Extract the [x, y] coordinate from the center of the cell holding the provided text.  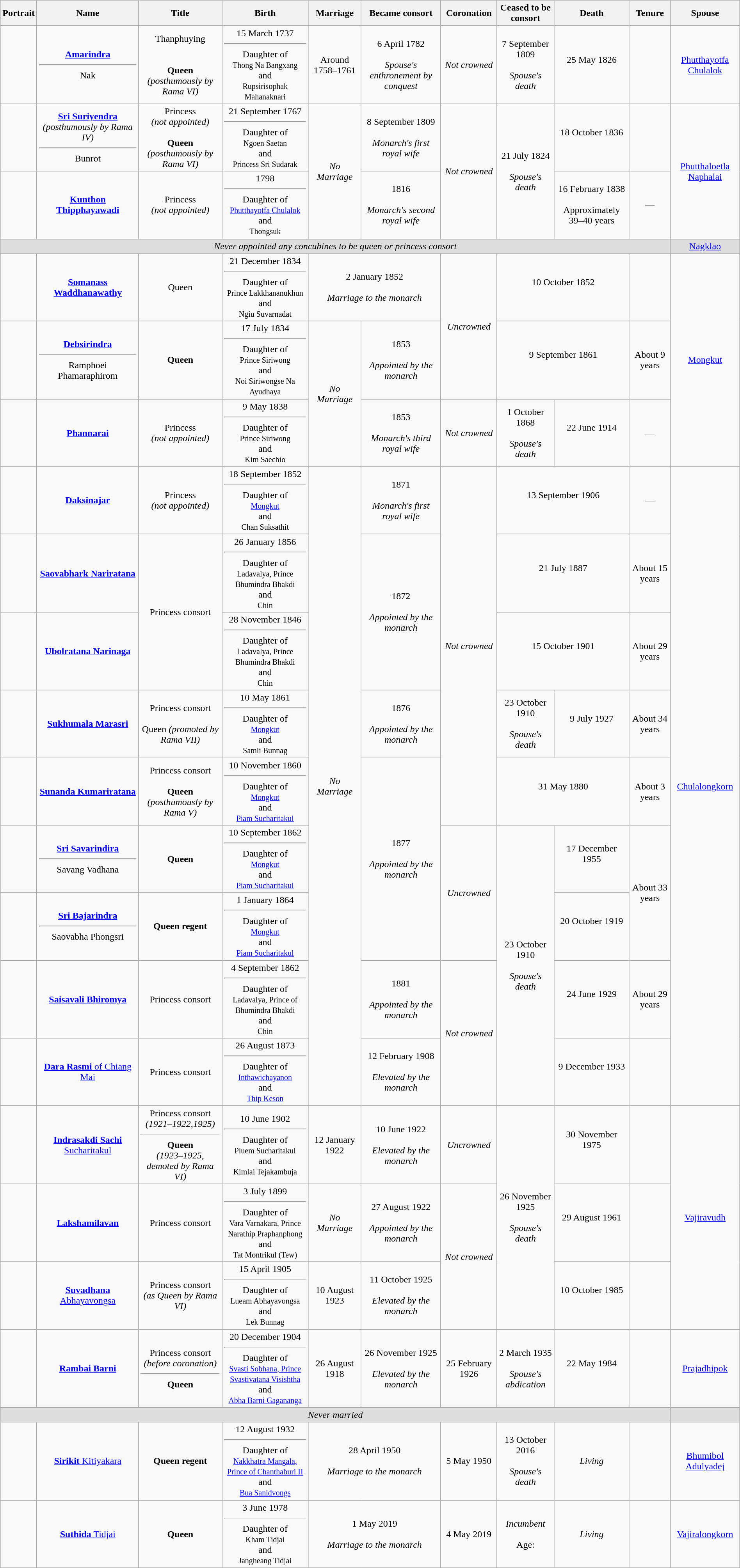
9 September 1861 [563, 360]
Princess consort (as Queen by Rama VI) [180, 1296]
Phutthaloetla Naphalai [705, 171]
6 April 1782 Spouse's enthronement by conquest [401, 65]
9 May 1838Daughter of Prince Siriwong and Kim Saechio [265, 433]
Sri Suriyendra (posthumously by Rama IV)Bunrot [87, 137]
22 June 1914 [592, 433]
26 November 1925 Spouse's death [525, 1218]
Title [180, 13]
10 June 1922 Elevated by the monarch [401, 1145]
28 April 1950 Marriage to the monarch [375, 1461]
15 October 1901 [563, 651]
13 October 2016 Spouse's death [525, 1461]
Sri BajarindraSaovabha Phongsri [87, 927]
21 December 1834Daughter of Prince Lakkhananukhun and Ngiu Suvarnadat [265, 287]
31 May 1880 [563, 791]
28 November 1846Daughter of Ladavalya, Prince Bhumindra Bhakdi and Chin [265, 651]
1871 Monarch's first royal wife [401, 500]
Death [592, 13]
Saovabhark Nariratana [87, 573]
26 November 1925 Elevated by the monarch [401, 1368]
About 34 years [649, 724]
17 July 1834Daughter of Prince Siriwong and Noi Siriwongse Na Ayudhaya [265, 360]
1798Daughter of Phutthayotfa Chulalok and Thongsuk [265, 205]
25 February 1926 [469, 1368]
5 May 1950 [469, 1461]
1876 Appointed by the monarch [401, 724]
12 January 1922 [335, 1145]
1853 Monarch's third royal wife [401, 433]
1881 Appointed by the monarch [401, 999]
Ubolratana Narinaga [87, 651]
17 December 1955 [592, 859]
Marriage [335, 13]
4 September 1862Daughter of Ladavalya, Prince of Bhumindra Bhakdi and Chin [265, 999]
12 February 1908 Elevated by the monarch [401, 1072]
Name [87, 13]
22 May 1984 [592, 1368]
Became consort [401, 13]
10 November 1860Daughter of Mongkut and Piam Sucharitakul [265, 791]
Rambai Barni [87, 1368]
12 August 1932Daughter of Nakkhatra Mangala, Prince of Chanthaburi II and Bua Sanidvongs [265, 1461]
1853 Appointed by the monarch [401, 360]
21 September 1767Daughter of Ngoen Saetan and Princess Sri Sudarak [265, 137]
9 July 1927 [592, 724]
About 9 years [649, 360]
10 September 1862Daughter of Mongkut and Piam Sucharitakul [265, 859]
Princess consort (before coronation) Queen [180, 1368]
Vajiralongkorn [705, 1534]
Chulalongkorn [705, 786]
Amarindra Nak [87, 65]
20 December 1904Daughter of Svasti Sobhana, Prince Svastivatana Visishtha and Abha Barni Gagananga [265, 1368]
10 October 1852 [563, 287]
15 April 1905Daughter of Lueam Abhayavongsa and Lek Bunnag [265, 1296]
About 3 years [649, 791]
2 January 1852 Marriage to the monarch [375, 287]
Princess (not appointed) Queen (posthumously by Rama VI) [180, 137]
Never married [336, 1415]
Nagklao [705, 246]
Suthida Tidjai [87, 1534]
Never appointed any concubines to be queen or princess consort [336, 246]
30 November 1975 [592, 1145]
26 January 1856Daughter of Ladavalya, Prince Bhumindra Bhakdi and Chin [265, 573]
20 October 1919 [592, 927]
16 February 1838 Approximately 39–40 years [592, 205]
Incumbent Age: [525, 1534]
Daksinajar [87, 500]
21 July 1887 [563, 573]
24 June 1929 [592, 999]
Coronation [469, 13]
26 August 1873Daughter of Inthawichayanon and Thip Keson [265, 1072]
Lakshamilavan [87, 1223]
11 October 1925 Elevated by the monarch [401, 1296]
1 October 1868 Spouse's death [525, 433]
7 September 1809 Spouse's death [525, 65]
Mongkut [705, 360]
8 September 1809 Monarch's first royal wife [401, 137]
Princess consortQueen (posthumously by Rama V) [180, 791]
Indrasakdi Sachi Sucharitakul [87, 1145]
21 July 1824 Spouse's death [525, 171]
Sirikit Kitiyakara [87, 1461]
10 June 1902Daughter of Pluem Sucharitakul and Kimlai Tejakambuja [265, 1145]
Somanass Waddhanawathy [87, 287]
10 May 1861Daughter of Mongkut and Samli Bunnag [265, 724]
About 33 years [649, 893]
About 15 years [649, 573]
Dara Rasmi of Chiang Mai [87, 1072]
1872 Appointed by the monarch [401, 612]
4 May 2019 [469, 1534]
Saisavali Bhiromya [87, 999]
1 May 2019 Marriage to the monarch [375, 1534]
25 May 1826 [592, 65]
Birth [265, 13]
2 March 1935 Spouse's abdication [525, 1368]
26 August 1918 [335, 1368]
3 July 1899Daughter of Vara Varnakara, Prince Narathip Praphanphong and Tat Montrikul (Tew) [265, 1223]
Suvadhana Abhayavongsa [87, 1296]
10 October 1985 [592, 1296]
15 March 1737Daughter of Thong Na Bangxang and Rupsirisophak Mahanaknari [265, 65]
1 January 1864Daughter of Mongkut and Piam Sucharitakul [265, 927]
9 December 1933 [592, 1072]
Kunthon Thipphayawadi [87, 205]
Phannarai [87, 433]
3 June 1978Daughter of Kham Tidjai and Jangheang Tidjai [265, 1534]
Phutthayotfa Chulalok [705, 65]
10 August 1923 [335, 1296]
Debsirindra Ramphoei Phamaraphirom [87, 360]
18 October 1836 [592, 137]
Prajadhipok [705, 1368]
Tenure [649, 13]
Ceased to be consort [525, 13]
Sunanda Kumariratana [87, 791]
Thanphuying Queen (posthumously by Rama VI) [180, 65]
Spouse [705, 13]
29 August 1961 [592, 1223]
Princess consort (1921–1922,1925) Queen (1923–1925, demoted by Rama VI) [180, 1145]
Bhumibol Adulyadej [705, 1461]
Vajiravudh [705, 1218]
Sukhumala Marasri [87, 724]
Sri SavarindiraSavang Vadhana [87, 859]
Around 1758–1761 [335, 65]
13 September 1906 [563, 500]
Princess consort Queen (promoted by Rama VII) [180, 724]
27 August 1922 Appointed by the monarch [401, 1223]
1877 Appointed by the monarch [401, 859]
1816 Monarch's second royal wife [401, 205]
Portrait [19, 13]
18 September 1852Daughter of Mongkut and Chan Suksathit [265, 500]
